From the cell containing the given text, extract its center point as [x, y] coordinate. 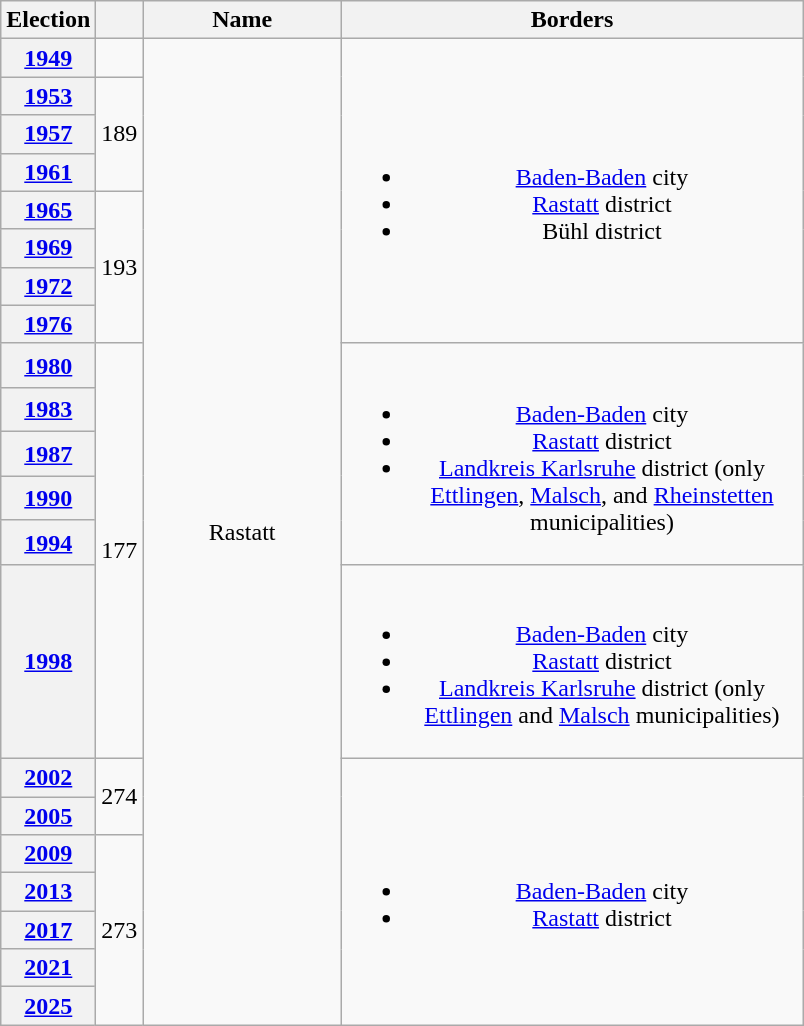
1972 [48, 286]
2021 [48, 968]
1969 [48, 248]
Election [48, 20]
Baden-Baden cityRastatt districtLandkreis Karlsruhe district (only Ettlingen, Malsch, and Rheinstetten municipalities) [572, 454]
274 [120, 796]
1976 [48, 324]
Name [242, 20]
2025 [48, 1006]
1965 [48, 210]
177 [120, 550]
193 [120, 267]
1953 [48, 96]
2005 [48, 815]
2017 [48, 930]
1983 [48, 410]
Baden-Baden cityRastatt district [572, 891]
1994 [48, 542]
1961 [48, 172]
189 [120, 134]
1990 [48, 498]
Rastatt [242, 532]
2013 [48, 892]
273 [120, 930]
1987 [48, 454]
Baden-Baden cityRastatt districtLandkreis Karlsruhe district (only Ettlingen and Malsch municipalities) [572, 661]
1980 [48, 365]
1949 [48, 58]
1998 [48, 661]
Baden-Baden cityRastatt districtBühl district [572, 191]
1957 [48, 134]
2002 [48, 777]
Borders [572, 20]
2009 [48, 854]
